Locate the cell with the specified text and output its (X, Y) center coordinate. 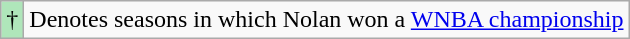
† (12, 20)
Denotes seasons in which Nolan won a WNBA championship (326, 20)
